Identify which cell holds the provided text, then report its [x, y] central coordinate. 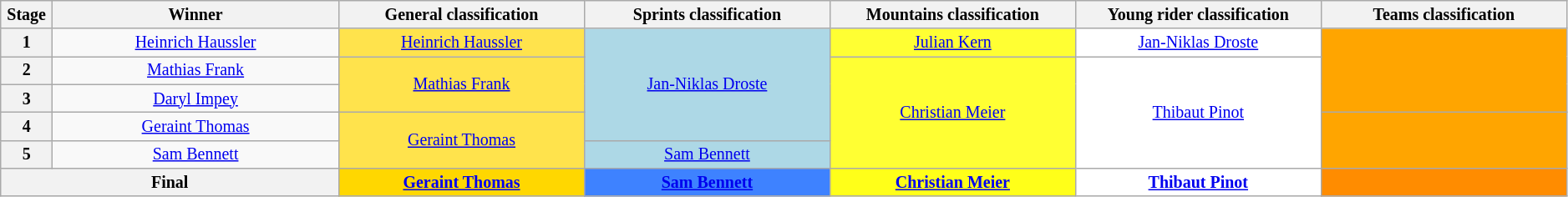
4 [27, 127]
5 [27, 154]
2 [27, 70]
Winner [195, 15]
Daryl Impey [195, 98]
Stage [27, 15]
Teams classification [1444, 15]
3 [27, 98]
1 [27, 43]
General classification [462, 15]
Julian Kern [952, 43]
Mountains classification [952, 15]
Final [170, 182]
Young rider classification [1198, 15]
Sprints classification [707, 15]
